Locate the cell with the specified text and output its (X, Y) center coordinate. 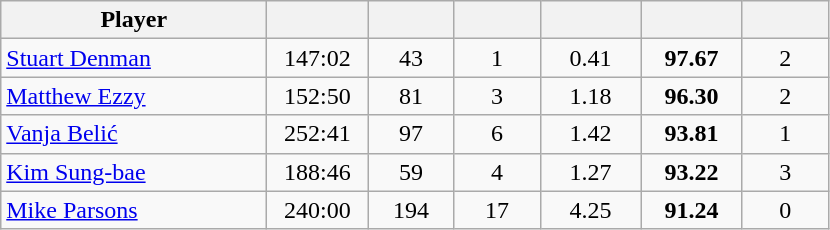
6 (497, 134)
97.67 (692, 58)
97 (411, 134)
Kim Sung-bae (134, 172)
Mike Parsons (134, 210)
1.42 (590, 134)
147:02 (318, 58)
59 (411, 172)
1.27 (590, 172)
152:50 (318, 96)
17 (497, 210)
93.22 (692, 172)
240:00 (318, 210)
1.18 (590, 96)
194 (411, 210)
Player (134, 20)
Matthew Ezzy (134, 96)
Stuart Denman (134, 58)
0 (785, 210)
81 (411, 96)
96.30 (692, 96)
93.81 (692, 134)
Vanja Belić (134, 134)
188:46 (318, 172)
4.25 (590, 210)
0.41 (590, 58)
4 (497, 172)
252:41 (318, 134)
43 (411, 58)
91.24 (692, 210)
